Extract the (x, y) coordinate from the center of the cell holding the provided text.  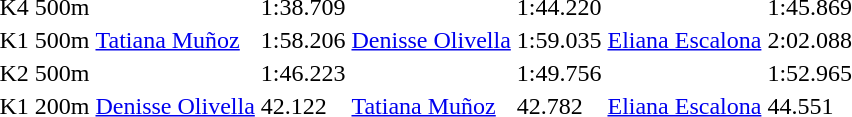
Eliana Escalona (684, 40)
1:58.206 (303, 40)
1:46.223 (303, 73)
Tatiana Muñoz (175, 40)
1:49.756 (559, 73)
Denisse Olivella (431, 40)
1:59.035 (559, 40)
